Return the (X, Y) coordinate for the center point of the cell that contains the specified text.  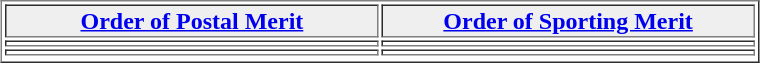
Order of Sporting Merit (568, 20)
Order of Postal Merit (192, 20)
